Pinpoint the cell where the given text exists, returning its [X, Y] midpoint coordinate. 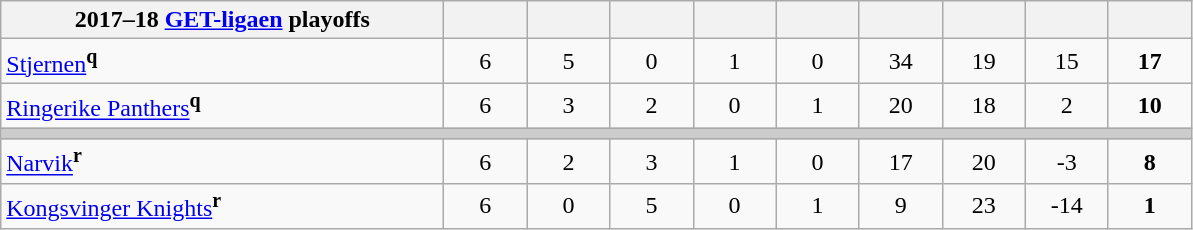
23 [984, 206]
Kongsvinger Knightsr [222, 206]
18 [984, 106]
-3 [1066, 162]
-14 [1066, 206]
2017–18 GET-ligaen playoffs [222, 20]
8 [1150, 162]
34 [900, 62]
Stjernenq [222, 62]
Narvikr [222, 162]
19 [984, 62]
15 [1066, 62]
10 [1150, 106]
Ringerike Panthersq [222, 106]
9 [900, 206]
